For the text-containing cell, return its midpoint in (x, y) coordinate format. 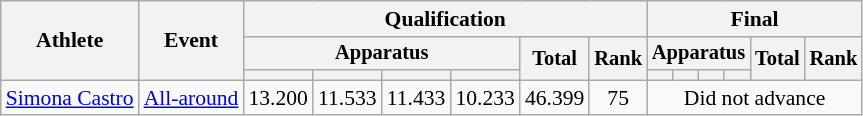
Event (192, 40)
10.233 (484, 98)
11.433 (416, 98)
Qualification (444, 19)
Final (754, 19)
Did not advance (754, 98)
All-around (192, 98)
Simona Castro (70, 98)
11.533 (348, 98)
13.200 (278, 98)
46.399 (554, 98)
Athlete (70, 40)
75 (618, 98)
